Search for the cell housing the specified text and yield its [x, y] center coordinate. 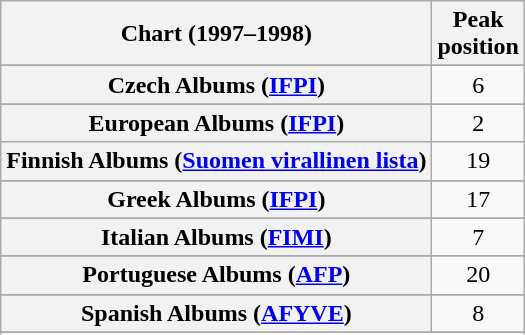
17 [478, 199]
6 [478, 85]
Greek Albums (IFPI) [216, 199]
Chart (1997–1998) [216, 34]
Portuguese Albums (AFP) [216, 275]
Spanish Albums (AFYVE) [216, 313]
7 [478, 237]
19 [478, 161]
Italian Albums (FIMI) [216, 237]
Peakposition [478, 34]
8 [478, 313]
20 [478, 275]
Finnish Albums (Suomen virallinen lista) [216, 161]
European Albums (IFPI) [216, 123]
Czech Albums (IFPI) [216, 85]
2 [478, 123]
